Detect which cell encompasses the target text, then output its (x, y) center coordinate. 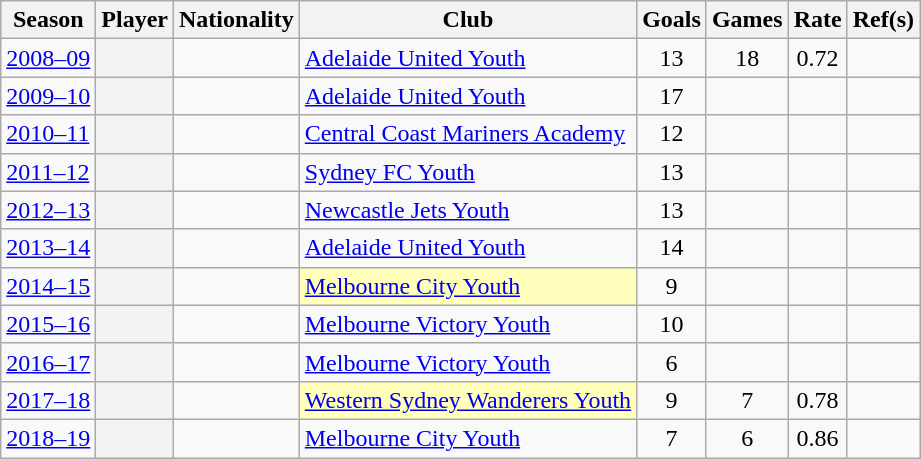
Rate (818, 20)
2018–19 (48, 438)
Western Sydney Wanderers Youth (468, 400)
Games (747, 20)
Central Coast Mariners Academy (468, 134)
Sydney FC Youth (468, 172)
Player (135, 20)
2012–13 (48, 210)
2016–17 (48, 362)
2011–12 (48, 172)
0.72 (818, 58)
18 (747, 58)
Goals (672, 20)
10 (672, 324)
0.78 (818, 400)
Season (48, 20)
2010–11 (48, 134)
14 (672, 248)
2017–18 (48, 400)
2014–15 (48, 286)
17 (672, 96)
Club (468, 20)
0.86 (818, 438)
Newcastle Jets Youth (468, 210)
2013–14 (48, 248)
2015–16 (48, 324)
Ref(s) (883, 20)
12 (672, 134)
2009–10 (48, 96)
Nationality (237, 20)
2008–09 (48, 58)
